Detect which cell encompasses the target text, then output its (x, y) center coordinate. 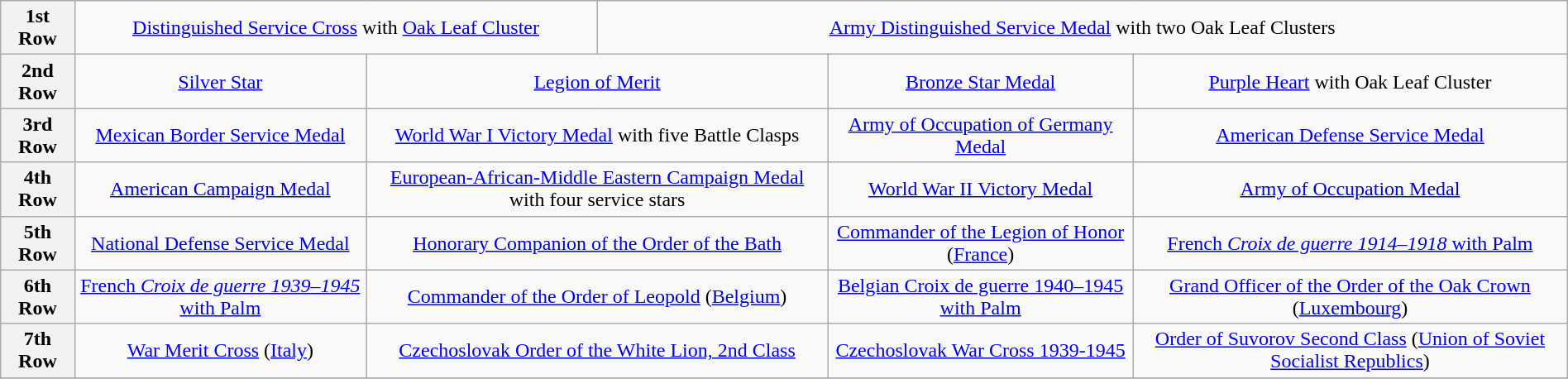
1st Row (38, 28)
Grand Officer of the Order of the Oak Crown (Luxembourg) (1350, 296)
Honorary Companion of the Order of the Bath (597, 243)
6th Row (38, 296)
Purple Heart with Oak Leaf Cluster (1350, 81)
European-African-Middle Eastern Campaign Medal with four service stars (597, 189)
National Defense Service Medal (220, 243)
Distinguished Service Cross with Oak Leaf Cluster (336, 28)
Commander of the Order of Leopold (Belgium) (597, 296)
Army of Occupation Medal (1350, 189)
French Croix de guerre 1914–1918 with Palm (1350, 243)
Commander of the Legion of Honor (France) (981, 243)
American Defense Service Medal (1350, 136)
Order of Suvorov Second Class (Union of Soviet Socialist Republics) (1350, 351)
Bronze Star Medal (981, 81)
Legion of Merit (597, 81)
4th Row (38, 189)
World War I Victory Medal with five Battle Clasps (597, 136)
French Croix de guerre 1939–1945 with Palm (220, 296)
Mexican Border Service Medal (220, 136)
5th Row (38, 243)
3rd Row (38, 136)
7th Row (38, 351)
Czechoslovak Order of the White Lion, 2nd Class (597, 351)
World War II Victory Medal (981, 189)
Army Distinguished Service Medal with two Oak Leaf Clusters (1082, 28)
Belgian Croix de guerre 1940–1945 with Palm (981, 296)
Czechoslovak War Cross 1939-1945 (981, 351)
Silver Star (220, 81)
2nd Row (38, 81)
American Campaign Medal (220, 189)
Army of Occupation of Germany Medal (981, 136)
War Merit Cross (Italy) (220, 351)
